Locate the cell with the specified text and output its [X, Y] center coordinate. 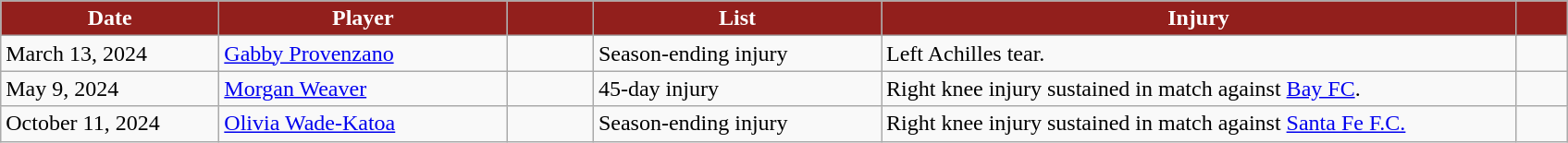
Right knee injury sustained in match against Bay FC. [1198, 89]
Injury [1198, 18]
List [736, 18]
Right knee injury sustained in match against Santa Fe F.C. [1198, 124]
May 9, 2024 [110, 89]
Date [110, 18]
Olivia Wade-Katoa [363, 124]
October 11, 2024 [110, 124]
March 13, 2024 [110, 54]
Gabby Provenzano [363, 54]
Left Achilles tear. [1198, 54]
45-day injury [736, 89]
Morgan Weaver [363, 89]
Player [363, 18]
